Find where the given text appears and provide that cell's center as (X, Y) coordinate. 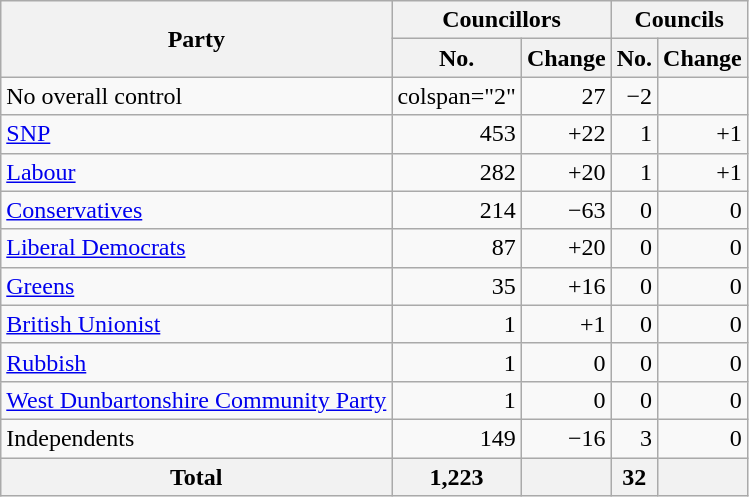
27 (566, 96)
Conservatives (196, 210)
214 (457, 210)
Councillors (502, 20)
1,223 (457, 477)
3 (634, 438)
No overall control (196, 96)
Labour (196, 172)
Rubbish (196, 362)
Total (196, 477)
SNP (196, 134)
Party (196, 39)
−2 (634, 96)
453 (457, 134)
Independents (196, 438)
−63 (566, 210)
Greens (196, 286)
−16 (566, 438)
282 (457, 172)
32 (634, 477)
West Dunbartonshire Community Party (196, 400)
149 (457, 438)
British Unionist (196, 324)
colspan="2" (457, 96)
87 (457, 248)
Liberal Democrats (196, 248)
35 (457, 286)
+22 (566, 134)
+16 (566, 286)
Councils (679, 20)
